Search for the cell housing the specified text and yield its [x, y] center coordinate. 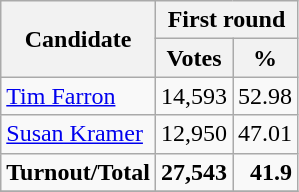
41.9 [264, 172]
% [264, 58]
Turnout/Total [78, 172]
Votes [194, 58]
52.98 [264, 96]
27,543 [194, 172]
14,593 [194, 96]
12,950 [194, 134]
Susan Kramer [78, 134]
First round [226, 20]
47.01 [264, 134]
Tim Farron [78, 96]
Candidate [78, 39]
